Detect which cell encompasses the target text, then output its (x, y) center coordinate. 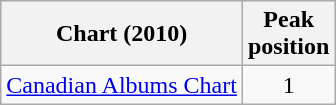
Canadian Albums Chart (122, 85)
Peakposition (288, 34)
Chart (2010) (122, 34)
1 (288, 85)
